Return the [X, Y] coordinate for the center point of the cell that contains the specified text.  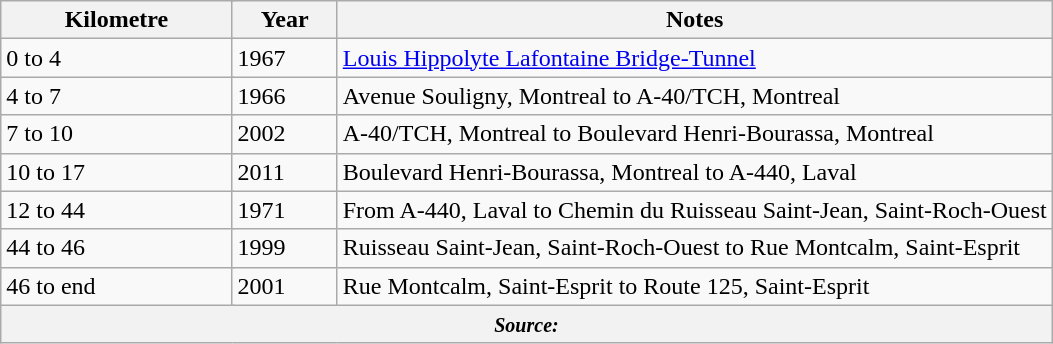
Louis Hippolyte Lafontaine Bridge-Tunnel [694, 58]
44 to 46 [116, 248]
7 to 10 [116, 134]
Year [284, 20]
From A-440, Laval to Chemin du Ruisseau Saint-Jean, Saint-Roch-Ouest [694, 210]
Boulevard Henri-Bourassa, Montreal to A-440, Laval [694, 172]
Rue Montcalm, Saint-Esprit to Route 125, Saint-Esprit [694, 286]
1967 [284, 58]
12 to 44 [116, 210]
1999 [284, 248]
2001 [284, 286]
Notes [694, 20]
1971 [284, 210]
2011 [284, 172]
4 to 7 [116, 96]
0 to 4 [116, 58]
Avenue Souligny, Montreal to A-40/TCH, Montreal [694, 96]
10 to 17 [116, 172]
Kilometre [116, 20]
Ruisseau Saint-Jean, Saint-Roch-Ouest to Rue Montcalm, Saint-Esprit [694, 248]
Source: [526, 324]
2002 [284, 134]
46 to end [116, 286]
A-40/TCH, Montreal to Boulevard Henri-Bourassa, Montreal [694, 134]
1966 [284, 96]
